Determine the (x, y) coordinate at the center of the cell enclosing the given text.  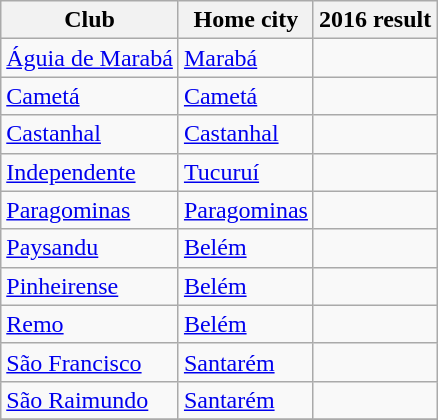
Marabá (246, 58)
Club (90, 20)
Tucuruí (246, 172)
Paysandu (90, 248)
Home city (246, 20)
Águia de Marabá (90, 58)
São Raimundo (90, 400)
São Francisco (90, 362)
Remo (90, 324)
Pinheirense (90, 286)
2016 result (374, 20)
Independente (90, 172)
